Provide the (x, y) coordinate of the cell's center where the given text is located.  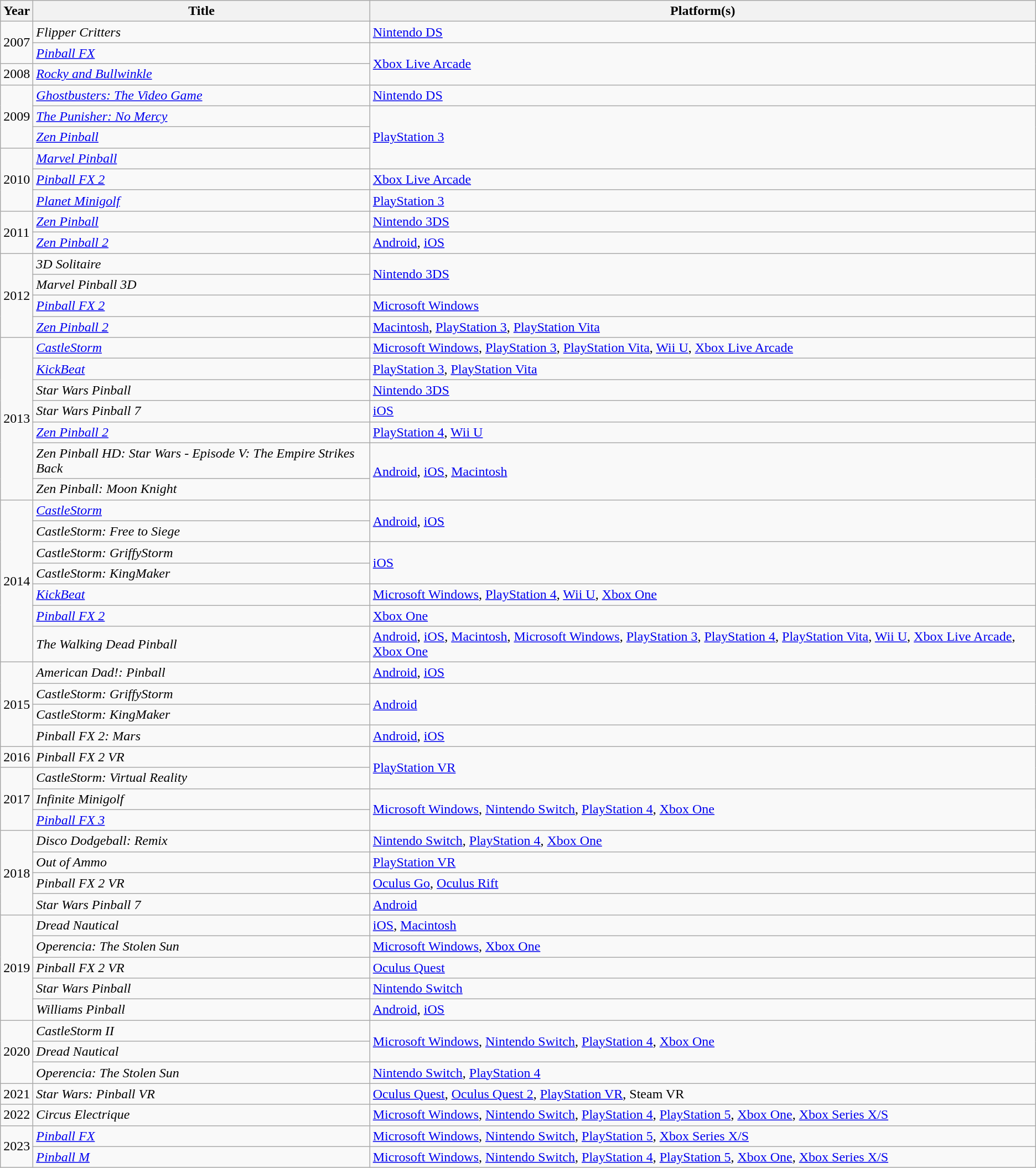
Microsoft Windows, Nintendo Switch, PlayStation 5, Xbox Series X/S (703, 1136)
Zen Pinball HD: Star Wars - Episode V: The Empire Strikes Back (201, 460)
2013 (17, 418)
2019 (17, 967)
Marvel Pinball (201, 158)
2010 (17, 179)
2009 (17, 116)
Out of Ammo (201, 862)
Oculus Quest, Oculus Quest 2, PlayStation VR, Steam VR (703, 1094)
Macintosh, PlayStation 3, PlayStation Vita (703, 327)
Microsoft Windows, PlayStation 4, Wii U, Xbox One (703, 594)
2023 (17, 1146)
Circus Electrique (201, 1115)
2011 (17, 232)
Zen Pinball: Moon Knight (201, 489)
The Punisher: No Mercy (201, 116)
Pinball FX 3 (201, 820)
Microsoft Windows, PlayStation 3, PlayStation Vita, Wii U, Xbox Live Arcade (703, 348)
2021 (17, 1094)
Rocky and Bullwinkle (201, 74)
Xbox One (703, 616)
Nintendo Switch, PlayStation 4 (703, 1073)
The Walking Dead Pinball (201, 644)
Infinite Minigolf (201, 799)
3D Solitaire (201, 264)
2015 (17, 704)
Williams Pinball (201, 1010)
Year (17, 11)
Nintendo Switch, PlayStation 4, Xbox One (703, 841)
2016 (17, 757)
iOS, Macintosh (703, 925)
Microsoft Windows (703, 306)
CastleStorm II (201, 1031)
Marvel Pinball 3D (201, 285)
2012 (17, 295)
Title (201, 11)
2017 (17, 799)
Oculus Quest (703, 968)
CastleStorm: Free to Siege (201, 531)
Platform(s) (703, 11)
Flipper Critters (201, 32)
American Dad!: Pinball (201, 673)
2020 (17, 1052)
2008 (17, 74)
Star Wars: Pinball VR (201, 1094)
Pinball FX 2: Mars (201, 736)
2018 (17, 873)
Android, iOS, Macintosh (703, 471)
2007 (17, 43)
2014 (17, 581)
CastleStorm: Virtual Reality (201, 778)
Android, iOS, Macintosh, Microsoft Windows, PlayStation 3, PlayStation 4, PlayStation Vita, Wii U, Xbox Live Arcade, Xbox One (703, 644)
Disco Dodgeball: Remix (201, 841)
Ghostbusters: The Video Game (201, 95)
2022 (17, 1115)
PlayStation 3, PlayStation Vita (703, 369)
Pinball M (201, 1157)
Microsoft Windows, Xbox One (703, 946)
PlayStation 4, Wii U (703, 432)
Planet Minigolf (201, 200)
Nintendo Switch (703, 989)
Oculus Go, Oculus Rift (703, 883)
